Capture the cell that displays the provided text and extract its (x, y) central coordinate. 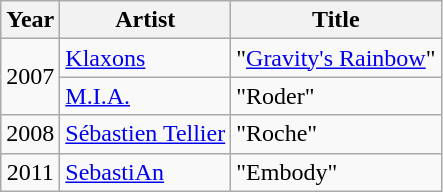
2008 (30, 134)
2011 (30, 172)
Klaxons (146, 58)
SebastiAn (146, 172)
"Roder" (336, 96)
"Gravity's Rainbow" (336, 58)
Sébastien Tellier (146, 134)
M.I.A. (146, 96)
"Roche" (336, 134)
"Embody" (336, 172)
2007 (30, 77)
Year (30, 20)
Artist (146, 20)
Title (336, 20)
